Pinpoint the cell where the given text exists, returning its (X, Y) midpoint coordinate. 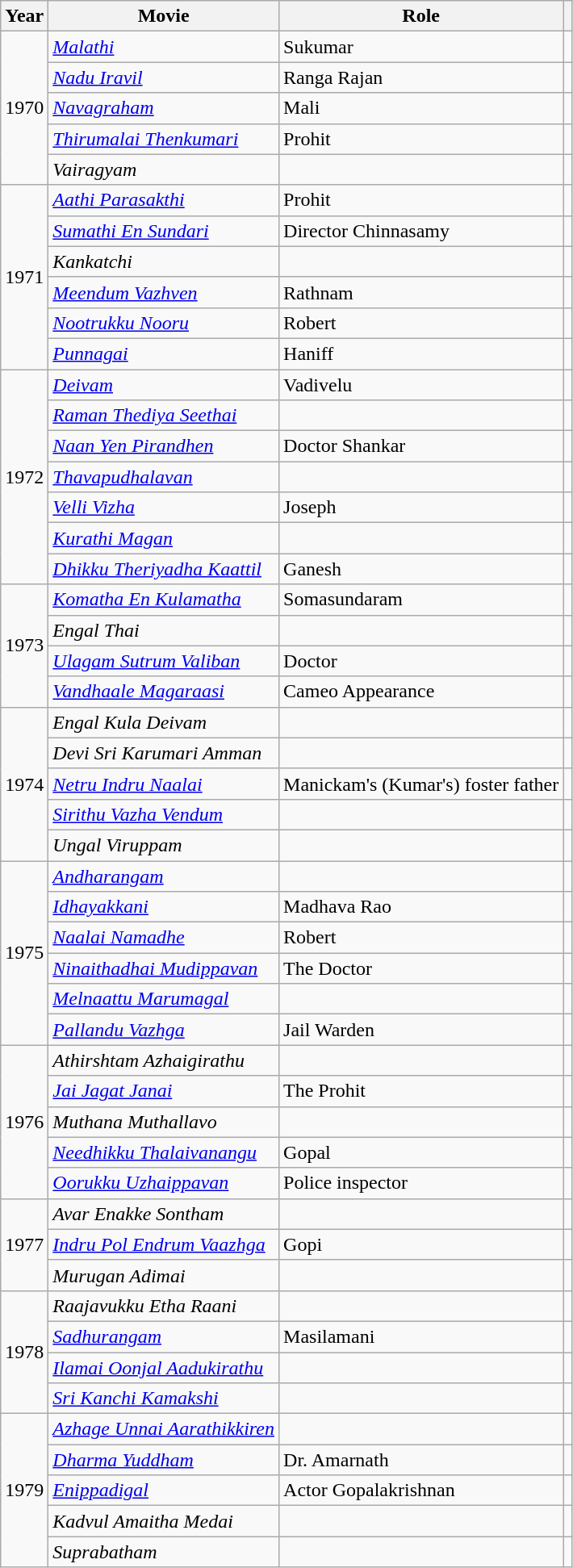
Police inspector (421, 1183)
Ulagam Sutrum Valiban (164, 661)
Madhava Rao (421, 907)
Doctor (421, 661)
Sadhurangam (164, 1336)
Indru Pol Endrum Vaazhga (164, 1244)
Doctor Shankar (421, 446)
Devi Sri Karumari Amman (164, 753)
1978 (24, 1352)
Deivam (164, 385)
Haniff (421, 353)
Malathi (164, 47)
Muthana Muthallavo (164, 1122)
1975 (24, 952)
Ungal Viruppam (164, 845)
1972 (24, 477)
1973 (24, 646)
Andharangam (164, 876)
Pallandu Vazhga (164, 1030)
Ninaithadhai Mudippavan (164, 968)
Movie (164, 16)
Azhage Unnai Aarathikkiren (164, 1429)
Thirumalai Thenkumari (164, 139)
The Doctor (421, 968)
The Prohit (421, 1091)
1970 (24, 108)
Engal Kula Deivam (164, 722)
Oorukku Uzhaippavan (164, 1183)
Melnaattu Marumagal (164, 999)
Velli Vizha (164, 508)
Nootrukku Nooru (164, 323)
Jail Warden (421, 1030)
Jai Jagat Janai (164, 1091)
Kurathi Magan (164, 538)
Gopal (421, 1152)
Aathi Parasakthi (164, 200)
Engal Thai (164, 630)
Netru Indru Naalai (164, 784)
Suprabatham (164, 1552)
Dr. Amarnath (421, 1460)
Vairagyam (164, 169)
1977 (24, 1244)
Naan Yen Pirandhen (164, 446)
Somasundaram (421, 600)
Kankatchi (164, 261)
1976 (24, 1122)
Mali (421, 108)
Enippadigal (164, 1491)
Joseph (421, 508)
Punnagai (164, 353)
Komatha En Kulamatha (164, 600)
Role (421, 16)
Avar Enakke Sontham (164, 1214)
Gopi (421, 1244)
Needhikku Thalaivanangu (164, 1152)
Navagraham (164, 108)
Sukumar (421, 47)
Vandhaale Magaraasi (164, 692)
Raman Thediya Seethai (164, 416)
Rathnam (421, 292)
Naalai Namadhe (164, 938)
Sri Kanchi Kamakshi (164, 1399)
1974 (24, 784)
Ilamai Oonjal Aadukirathu (164, 1368)
Raajavukku Etha Raani (164, 1306)
Sirithu Vazha Vendum (164, 814)
Director Chinnasamy (421, 231)
Dhikku Theriyadha Kaattil (164, 569)
Idhayakkani (164, 907)
Ranga Rajan (421, 77)
1971 (24, 277)
Thavapudhalavan (164, 477)
Ganesh (421, 569)
Manickam's (Kumar's) foster father (421, 784)
Sumathi En Sundari (164, 231)
Year (24, 16)
Cameo Appearance (421, 692)
Actor Gopalakrishnan (421, 1491)
Nadu Iravil (164, 77)
1979 (24, 1491)
Meendum Vazhven (164, 292)
Dharma Yuddham (164, 1460)
Murugan Adimai (164, 1275)
Kadvul Amaitha Medai (164, 1521)
Vadivelu (421, 385)
Masilamani (421, 1336)
Athirshtam Azhaigirathu (164, 1060)
